Return the (X, Y) coordinate for the center point of the cell that contains the specified text.  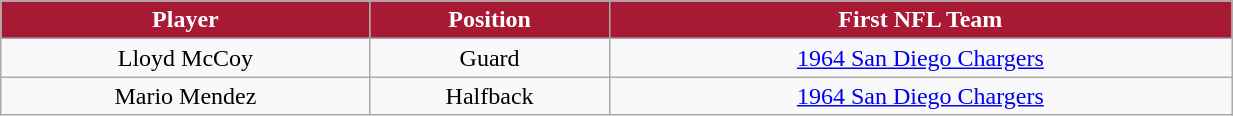
Halfback (490, 96)
First NFL Team (920, 20)
Guard (490, 58)
Mario Mendez (186, 96)
Player (186, 20)
Position (490, 20)
Lloyd McCoy (186, 58)
